Locate the cell with the specified text and output its [X, Y] center coordinate. 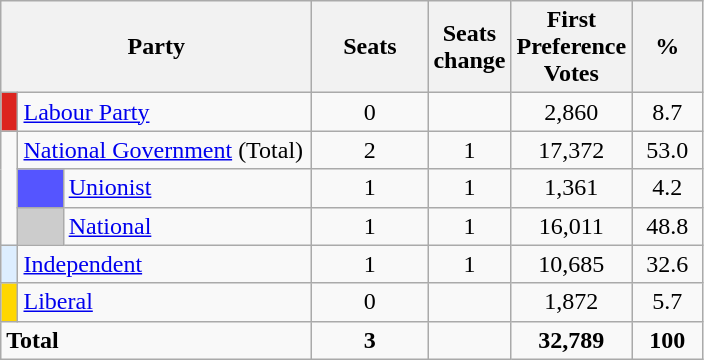
Unionist [188, 188]
16,011 [572, 226]
2 [370, 150]
Independent [165, 264]
17,372 [572, 150]
National Government (Total) [165, 150]
Liberal [165, 302]
4.2 [668, 188]
5.7 [668, 302]
% [668, 47]
Seats change [470, 47]
First Preference Votes [572, 47]
1,361 [572, 188]
Labour Party [165, 112]
10,685 [572, 264]
2,860 [572, 112]
53.0 [668, 150]
8.7 [668, 112]
Total [156, 340]
Party [156, 47]
32.6 [668, 264]
48.8 [668, 226]
100 [668, 340]
32,789 [572, 340]
3 [370, 340]
Seats [370, 47]
National [188, 226]
1,872 [572, 302]
